For the text-containing cell, return its midpoint in (x, y) coordinate format. 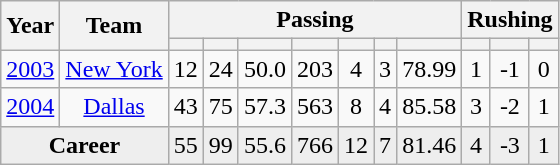
766 (314, 145)
75 (220, 107)
Passing (314, 20)
50.0 (264, 69)
-2 (510, 107)
2003 (30, 69)
Year (30, 26)
Rushing (510, 20)
99 (220, 145)
203 (314, 69)
Team (114, 26)
Career (84, 145)
24 (220, 69)
57.3 (264, 107)
81.46 (430, 145)
7 (386, 145)
78.99 (430, 69)
0 (544, 69)
85.58 (430, 107)
New York (114, 69)
8 (356, 107)
43 (186, 107)
563 (314, 107)
55 (186, 145)
-3 (510, 145)
Dallas (114, 107)
55.6 (264, 145)
2004 (30, 107)
-1 (510, 69)
